Find where the given text appears and provide that cell's center as (X, Y) coordinate. 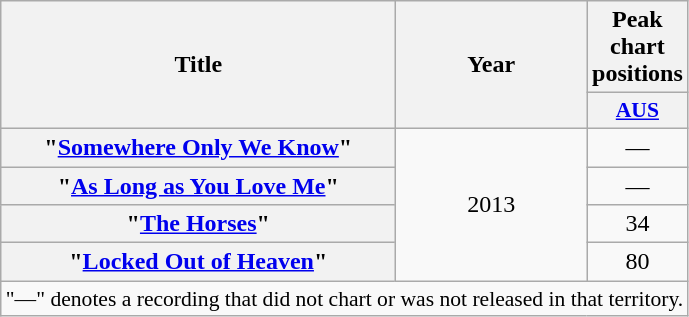
"The Horses" (198, 224)
Peak chart positions (637, 47)
"As Long as You Love Me" (198, 185)
80 (637, 262)
Title (198, 65)
"Somewhere Only We Know" (198, 147)
"Locked Out of Heaven" (198, 262)
2013 (492, 204)
AUS (637, 111)
Year (492, 65)
"—" denotes a recording that did not chart or was not released in that territory. (345, 299)
34 (637, 224)
